Return the [x, y] coordinate for the center point of the cell that contains the specified text.  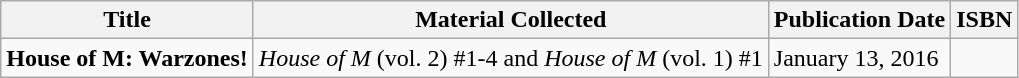
ISBN [984, 20]
Title [128, 20]
Publication Date [859, 20]
January 13, 2016 [859, 58]
House of M: Warzones! [128, 58]
House of M (vol. 2) #1-4 and House of M (vol. 1) #1 [510, 58]
Material Collected [510, 20]
